Detect which cell encompasses the target text, then output its [X, Y] center coordinate. 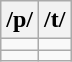
/p/ [20, 20]
/t/ [55, 20]
